Return the [x, y] coordinate for the center point of the cell that contains the specified text.  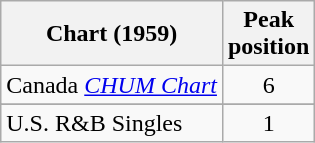
Canada CHUM Chart [112, 85]
1 [268, 123]
6 [268, 85]
Chart (1959) [112, 34]
U.S. R&B Singles [112, 123]
Peakposition [268, 34]
